Return [X, Y] of the center of cell containing provided text 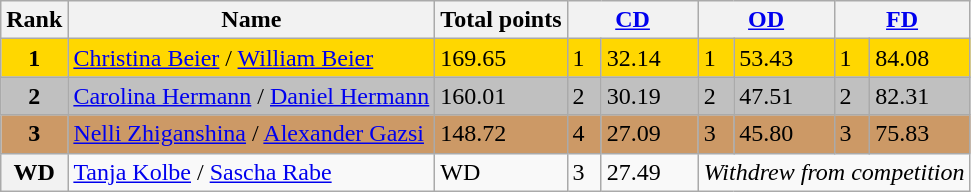
FD [902, 20]
148.72 [501, 134]
Carolina Hermann / Daniel Hermann [252, 96]
OD [766, 20]
30.19 [650, 96]
45.80 [784, 134]
4 [584, 134]
27.49 [650, 172]
Name [252, 20]
47.51 [784, 96]
27.09 [650, 134]
Withdrew from competition [834, 172]
Nelli Zhiganshina / Alexander Gazsi [252, 134]
Tanja Kolbe / Sascha Rabe [252, 172]
82.31 [920, 96]
160.01 [501, 96]
53.43 [784, 58]
Rank [34, 20]
CD [632, 20]
75.83 [920, 134]
Total points [501, 20]
Christina Beier / William Beier [252, 58]
32.14 [650, 58]
169.65 [501, 58]
84.08 [920, 58]
